Capture the cell that displays the provided text and extract its [x, y] central coordinate. 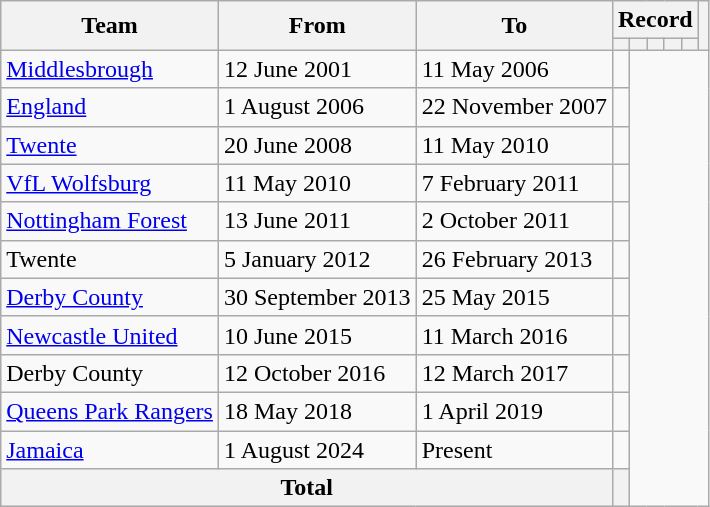
Present [514, 449]
12 March 2017 [514, 373]
Total [307, 488]
Middlesbrough [110, 69]
Queens Park Rangers [110, 411]
Newcastle United [110, 335]
Nottingham Forest [110, 221]
2 October 2011 [514, 221]
11 May 2006 [514, 69]
Record [655, 20]
Team [110, 26]
10 June 2015 [317, 335]
5 January 2012 [317, 259]
1 April 2019 [514, 411]
1 August 2006 [317, 107]
7 February 2011 [514, 183]
26 February 2013 [514, 259]
25 May 2015 [514, 297]
11 March 2016 [514, 335]
18 May 2018 [317, 411]
To [514, 26]
Jamaica [110, 449]
VfL Wolfsburg [110, 183]
12 June 2001 [317, 69]
20 June 2008 [317, 145]
From [317, 26]
22 November 2007 [514, 107]
13 June 2011 [317, 221]
12 October 2016 [317, 373]
1 August 2024 [317, 449]
England [110, 107]
30 September 2013 [317, 297]
